Locate the cell with the specified text and output its (x, y) center coordinate. 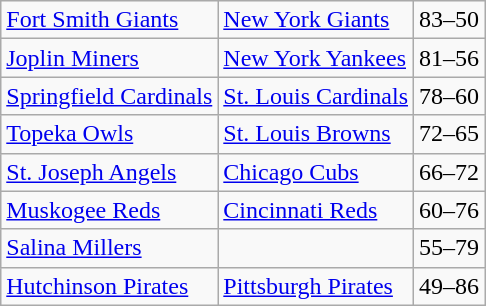
Topeka Owls (110, 134)
72–65 (450, 134)
78–60 (450, 96)
Chicago Cubs (316, 172)
Salina Millers (110, 248)
66–72 (450, 172)
New York Yankees (316, 58)
Muskogee Reds (110, 210)
St. Joseph Angels (110, 172)
Hutchinson Pirates (110, 286)
Springfield Cardinals (110, 96)
Fort Smith Giants (110, 20)
49–86 (450, 286)
60–76 (450, 210)
83–50 (450, 20)
St. Louis Cardinals (316, 96)
Joplin Miners (110, 58)
St. Louis Browns (316, 134)
Pittsburgh Pirates (316, 286)
55–79 (450, 248)
Cincinnati Reds (316, 210)
81–56 (450, 58)
New York Giants (316, 20)
